For the text-containing cell, return its midpoint in [X, Y] coordinate format. 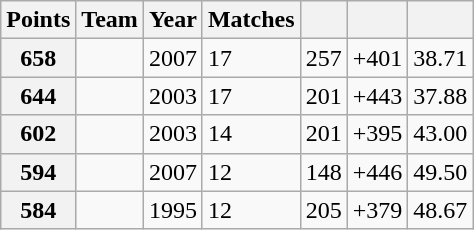
+379 [378, 210]
38.71 [440, 58]
644 [38, 96]
+401 [378, 58]
594 [38, 172]
602 [38, 134]
257 [324, 58]
Points [38, 20]
43.00 [440, 134]
205 [324, 210]
Year [172, 20]
Team [110, 20]
+395 [378, 134]
37.88 [440, 96]
584 [38, 210]
49.50 [440, 172]
14 [251, 134]
1995 [172, 210]
658 [38, 58]
+443 [378, 96]
48.67 [440, 210]
148 [324, 172]
+446 [378, 172]
Matches [251, 20]
